Return the (x, y) coordinate for the center point of the cell that contains the specified text.  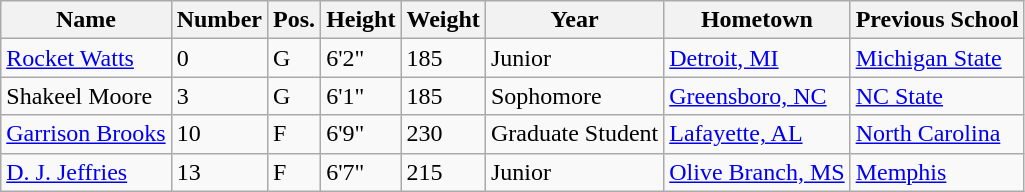
Lafayette, AL (757, 134)
Hometown (757, 20)
Memphis (937, 172)
NC State (937, 96)
3 (219, 96)
Rocket Watts (86, 58)
Previous School (937, 20)
Number (219, 20)
North Carolina (937, 134)
Garrison Brooks (86, 134)
Detroit, MI (757, 58)
Graduate Student (574, 134)
Weight (443, 20)
Michigan State (937, 58)
230 (443, 134)
0 (219, 58)
10 (219, 134)
Shakeel Moore (86, 96)
6'9" (361, 134)
215 (443, 172)
Height (361, 20)
13 (219, 172)
6'1" (361, 96)
Greensboro, NC (757, 96)
Sophomore (574, 96)
Name (86, 20)
Year (574, 20)
Olive Branch, MS (757, 172)
D. J. Jeffries (86, 172)
6'7" (361, 172)
6'2" (361, 58)
Pos. (294, 20)
